Identify which cell holds the provided text, then report its (X, Y) central coordinate. 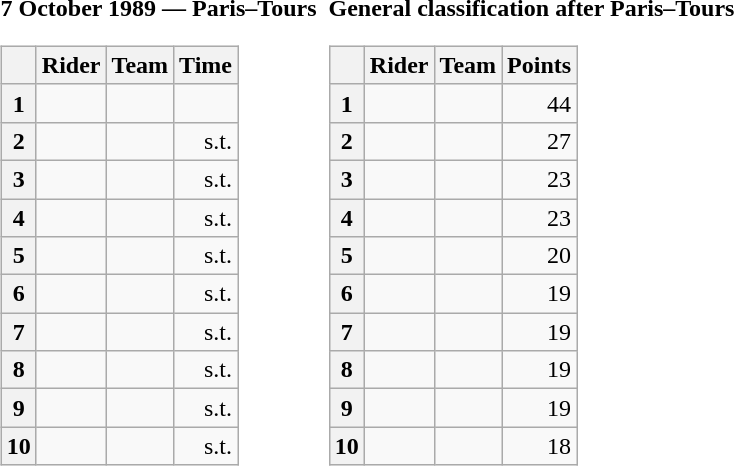
18 (540, 446)
Points (540, 65)
Time (206, 65)
27 (540, 141)
20 (540, 256)
44 (540, 103)
